Return the (x, y) coordinate for the center point of the cell that contains the specified text.  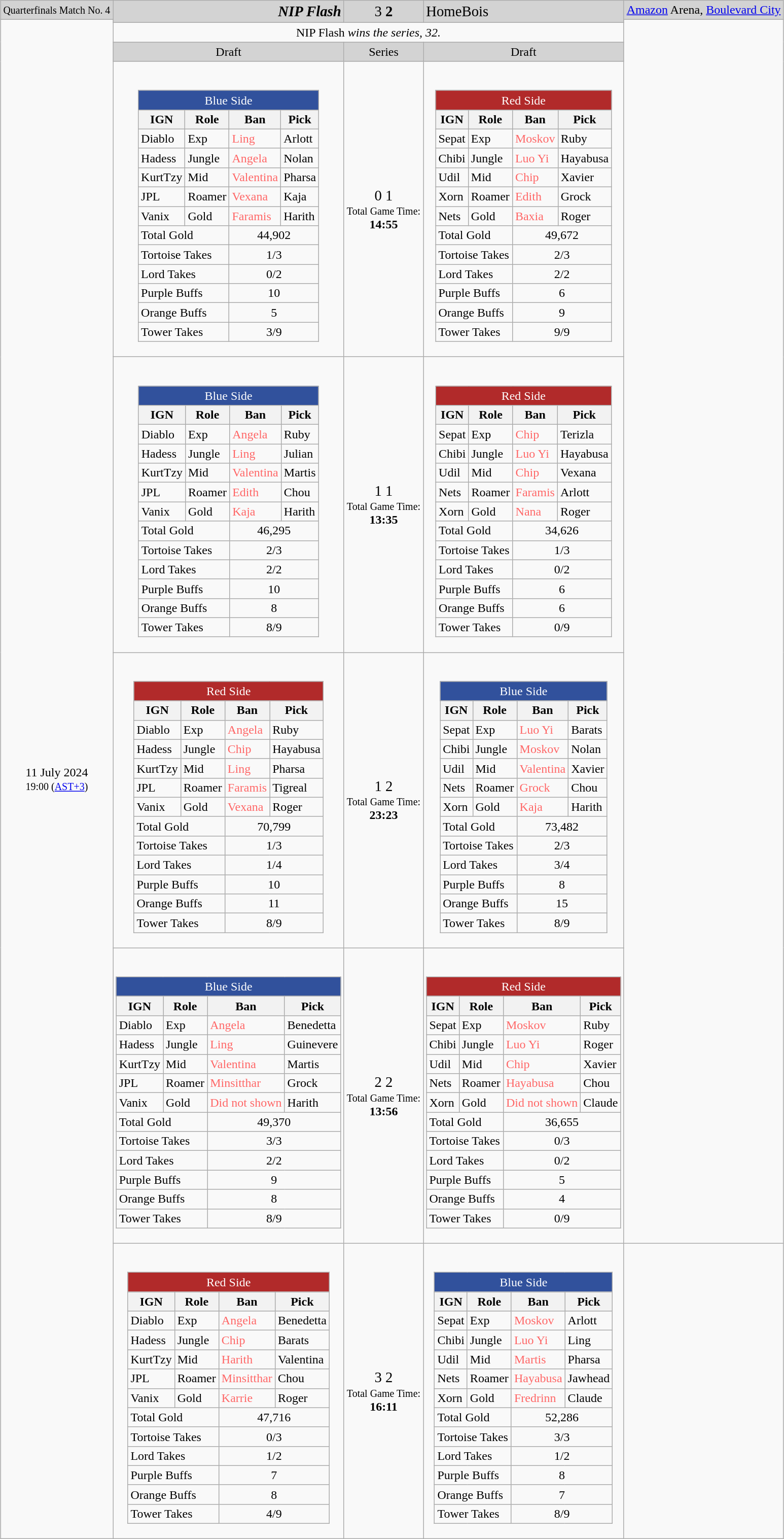
HomeBois (523, 12)
1/4 (274, 865)
Tigreal (297, 788)
0 1Total Game Time:14:55 (383, 209)
4 (562, 1199)
11 (274, 904)
11 July 2024 19:00 (AST+3) (57, 779)
3 2 (383, 12)
49,672 (562, 235)
3 2Total Game Time:16:11 (383, 1391)
1 2Total Game Time:23:23 (383, 800)
NIP Flash (228, 12)
Terizla (584, 434)
46,295 (274, 531)
2 2Total Game Time:13:56 (383, 1096)
Karrie (246, 1398)
Jawhead (589, 1379)
52,286 (562, 1417)
47,716 (274, 1417)
36,655 (562, 1122)
1 1Total Game Time:13:35 (383, 504)
Amazon Arena, Boulevard City (704, 10)
49,370 (274, 1122)
3/4 (562, 865)
Nana (535, 511)
Baxia (535, 216)
70,799 (274, 826)
Fredrinn (538, 1398)
44,902 (274, 235)
Guinevere (312, 1045)
Quarterfinals Match No. 4 (57, 10)
Julian (300, 454)
Series (383, 52)
3/9 (274, 332)
34,626 (562, 531)
NIP Flash wins the series, 32. (368, 32)
15 (562, 904)
73,482 (562, 826)
9/9 (562, 332)
4/9 (274, 1514)
